Detect which cell encompasses the target text, then output its [X, Y] center coordinate. 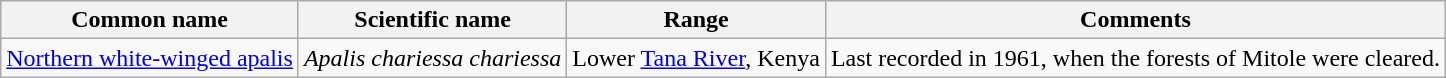
Scientific name [432, 20]
Comments [1135, 20]
Range [696, 20]
Last recorded in 1961, when the forests of Mitole were cleared. [1135, 58]
Common name [150, 20]
Northern white-winged apalis [150, 58]
Lower Tana River, Kenya [696, 58]
Apalis chariessa chariessa [432, 58]
